Detect which cell encompasses the target text, then output its [X, Y] center coordinate. 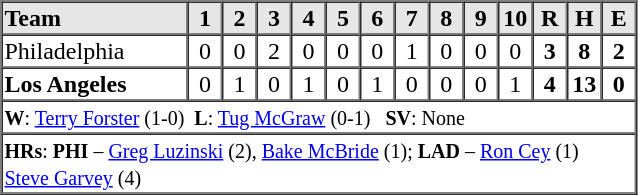
Los Angeles [95, 84]
W: Terry Forster (1-0) L: Tug McGraw (0-1) SV: None [319, 116]
9 [481, 18]
Philadelphia [95, 50]
6 [377, 18]
5 [343, 18]
HRs: PHI – Greg Luzinski (2), Bake McBride (1); LAD – Ron Cey (1) Steve Garvey (4) [319, 164]
R [550, 18]
13 [584, 84]
E [618, 18]
10 [515, 18]
Team [95, 18]
7 [412, 18]
H [584, 18]
